Return the [x, y] coordinate for the center point of the cell that contains the specified text.  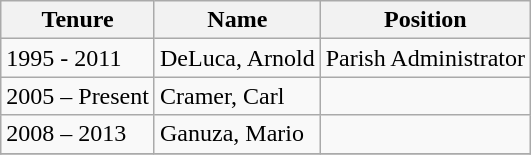
1995 - 2011 [78, 58]
Ganuza, Mario [237, 134]
2005 – Present [78, 96]
Tenure [78, 20]
DeLuca, Arnold [237, 58]
Cramer, Carl [237, 96]
Parish Administrator [425, 58]
Name [237, 20]
2008 – 2013 [78, 134]
Position [425, 20]
